Identify which cell holds the provided text, then report its [x, y] central coordinate. 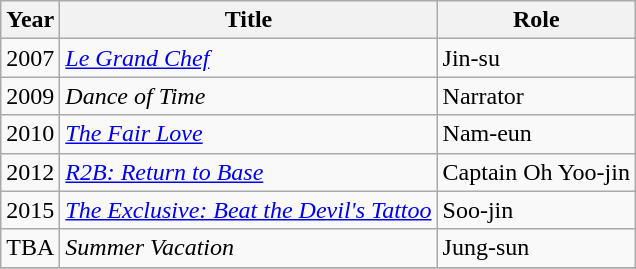
Jin-su [536, 58]
Nam-eun [536, 134]
2010 [30, 134]
R2B: Return to Base [248, 172]
TBA [30, 248]
Year [30, 20]
Soo-jin [536, 210]
The Exclusive: Beat the Devil's Tattoo [248, 210]
The Fair Love [248, 134]
Title [248, 20]
Jung-sun [536, 248]
2015 [30, 210]
2007 [30, 58]
Narrator [536, 96]
Captain Oh Yoo-jin [536, 172]
2009 [30, 96]
Dance of Time [248, 96]
Le Grand Chef [248, 58]
Summer Vacation [248, 248]
Role [536, 20]
2012 [30, 172]
